Detect which cell encompasses the target text, then output its (X, Y) center coordinate. 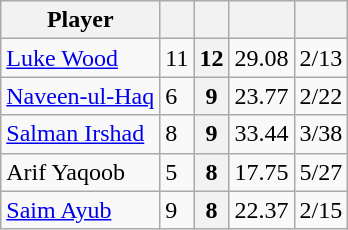
23.77 (262, 96)
29.08 (262, 58)
Salman Irshad (80, 134)
12 (212, 58)
6 (177, 96)
2/13 (321, 58)
5 (177, 172)
Arif Yaqoob (80, 172)
Saim Ayub (80, 210)
Naveen-ul-Haq (80, 96)
3/38 (321, 134)
5/27 (321, 172)
2/15 (321, 210)
22.37 (262, 210)
2/22 (321, 96)
Luke Wood (80, 58)
Player (80, 20)
17.75 (262, 172)
11 (177, 58)
33.44 (262, 134)
